Return the [x, y] coordinate for the center point of the cell that contains the specified text.  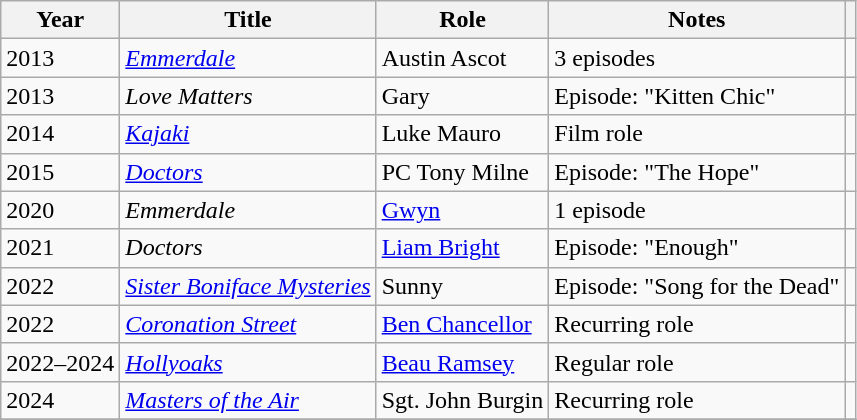
Film role [697, 134]
Sister Boniface Mysteries [248, 286]
2015 [60, 172]
Gwyn [462, 210]
2020 [60, 210]
Notes [697, 20]
3 episodes [697, 58]
Luke Mauro [462, 134]
Ben Chancellor [462, 324]
Love Matters [248, 96]
2014 [60, 134]
Episode: "Song for the Dead" [697, 286]
Year [60, 20]
Sgt. John Burgin [462, 400]
2024 [60, 400]
Episode: "The Hope" [697, 172]
Liam Bright [462, 248]
Episode: "Kitten Chic" [697, 96]
Regular role [697, 362]
Sunny [462, 286]
Beau Ramsey [462, 362]
Austin Ascot [462, 58]
Hollyoaks [248, 362]
PC Tony Milne [462, 172]
2022–2024 [60, 362]
Title [248, 20]
Gary [462, 96]
Coronation Street [248, 324]
Masters of the Air [248, 400]
1 episode [697, 210]
Role [462, 20]
Episode: "Enough" [697, 248]
2021 [60, 248]
Kajaki [248, 134]
